For the text-containing cell, return its midpoint in (x, y) coordinate format. 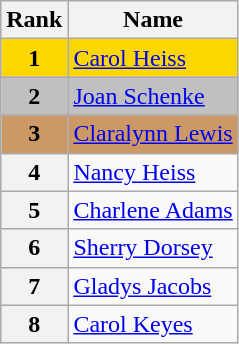
Nancy Heiss (153, 172)
Gladys Jacobs (153, 286)
Name (153, 20)
3 (34, 134)
5 (34, 210)
4 (34, 172)
Rank (34, 20)
7 (34, 286)
Claralynn Lewis (153, 134)
Charlene Adams (153, 210)
Sherry Dorsey (153, 248)
8 (34, 324)
Joan Schenke (153, 96)
6 (34, 248)
Carol Heiss (153, 58)
Carol Keyes (153, 324)
1 (34, 58)
2 (34, 96)
